Pinpoint the cell where the given text exists, returning its (X, Y) midpoint coordinate. 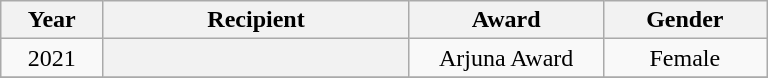
Recipient (256, 20)
Year (52, 20)
Gender (684, 20)
Female (684, 58)
2021 (52, 58)
Arjuna Award (506, 58)
Award (506, 20)
